Extract the [x, y] coordinate from the center of the cell holding the provided text.  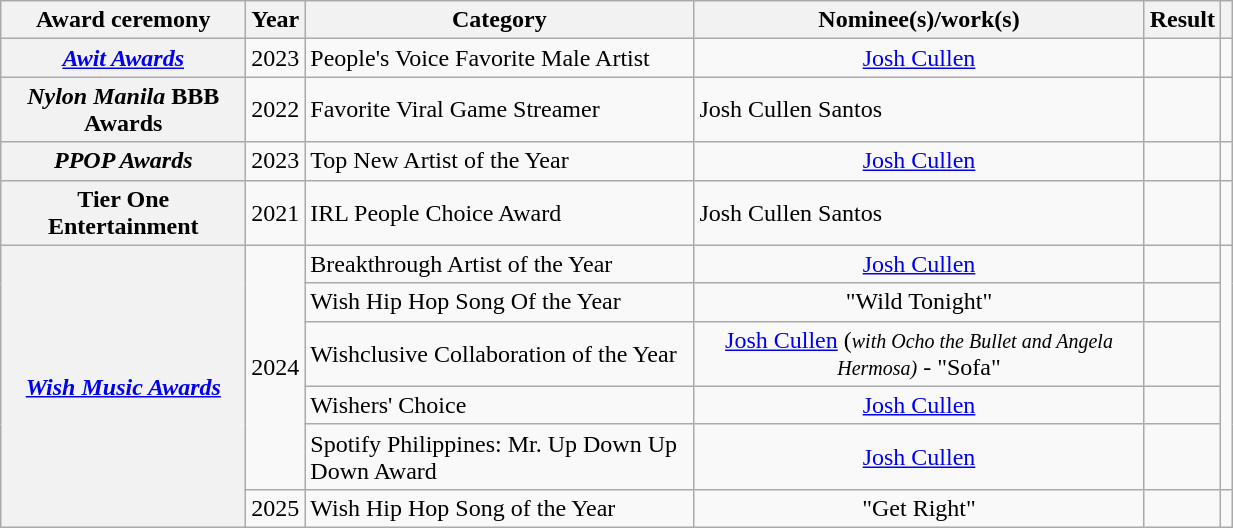
IRL People Choice Award [500, 212]
People's Voice Favorite Male Artist [500, 58]
Wishclusive Collaboration of the Year [500, 354]
2024 [276, 367]
Wish Music Awards [124, 386]
Josh Cullen (with Ocho the Bullet and Angela Hermosa) - "Sofa" [919, 354]
Favorite Viral Game Streamer [500, 110]
Award ceremony [124, 20]
2022 [276, 110]
Category [500, 20]
Spotify Philippines: Mr. Up Down Up Down Award [500, 456]
Year [276, 20]
Wish Hip Hop Song Of the Year [500, 302]
Breakthrough Artist of the Year [500, 264]
Result [1182, 20]
Wishers' Choice [500, 405]
Awit Awards [124, 58]
"Get Right" [919, 508]
2025 [276, 508]
Tier One Entertainment [124, 212]
PPOP Awards [124, 161]
Nominee(s)/work(s) [919, 20]
Wish Hip Hop Song of the Year [500, 508]
"Wild Tonight" [919, 302]
Nylon Manila BBB Awards [124, 110]
Top New Artist of the Year [500, 161]
2021 [276, 212]
